Search for the cell housing the specified text and yield its (X, Y) center coordinate. 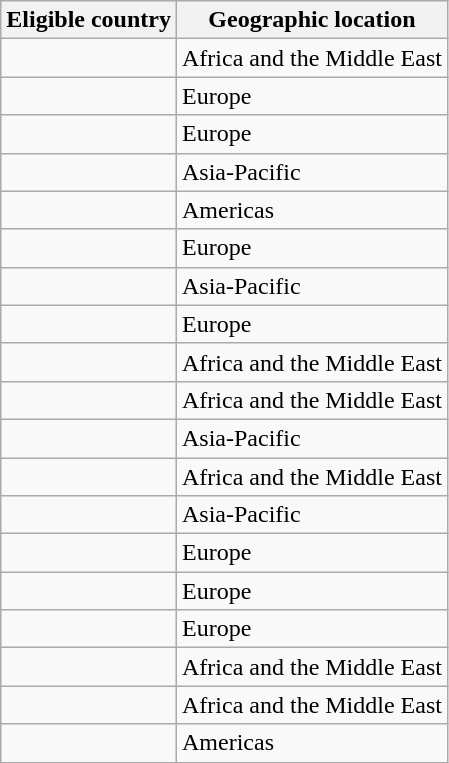
Geographic location (312, 20)
Eligible country (89, 20)
